Pinpoint the cell where the given text exists, returning its (x, y) midpoint coordinate. 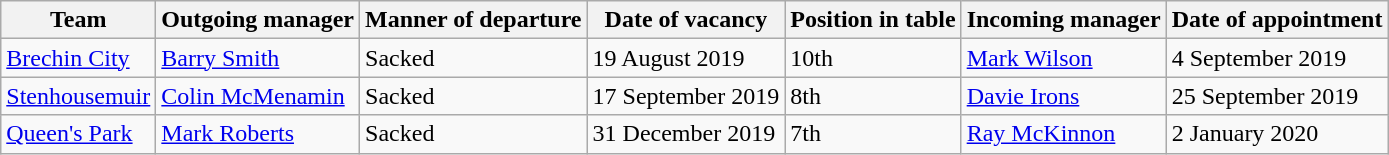
17 September 2019 (686, 96)
Barry Smith (258, 58)
Date of appointment (1277, 20)
Davie Irons (1064, 96)
Team (78, 20)
10th (873, 58)
31 December 2019 (686, 134)
Ray McKinnon (1064, 134)
25 September 2019 (1277, 96)
7th (873, 134)
Mark Roberts (258, 134)
Brechin City (78, 58)
Incoming manager (1064, 20)
Date of vacancy (686, 20)
Manner of departure (474, 20)
Colin McMenamin (258, 96)
Mark Wilson (1064, 58)
4 September 2019 (1277, 58)
Position in table (873, 20)
Queen's Park (78, 134)
2 January 2020 (1277, 134)
Outgoing manager (258, 20)
19 August 2019 (686, 58)
Stenhousemuir (78, 96)
8th (873, 96)
